For the text-containing cell, return its midpoint in (x, y) coordinate format. 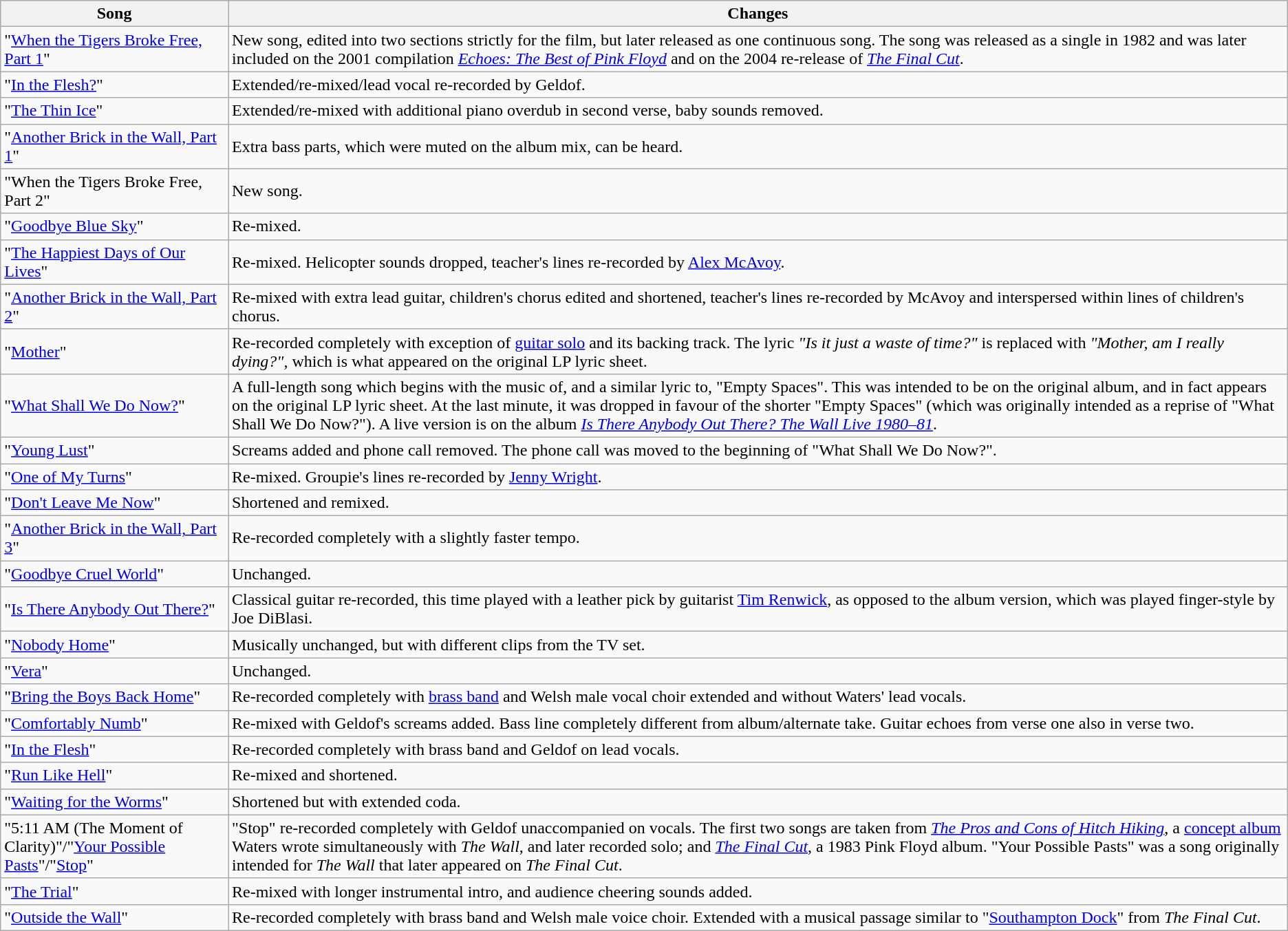
"When the Tigers Broke Free, Part 2" (114, 191)
Re-recorded completely with brass band and Geldof on lead vocals. (758, 749)
"Another Brick in the Wall, Part 1" (114, 146)
"Bring the Boys Back Home" (114, 697)
"What Shall We Do Now?" (114, 405)
Re-recorded completely with a slightly faster tempo. (758, 538)
Changes (758, 14)
"Another Brick in the Wall, Part 2" (114, 307)
"Waiting for the Worms" (114, 802)
"Nobody Home" (114, 645)
"The Thin Ice" (114, 111)
"When the Tigers Broke Free, Part 1" (114, 50)
Re-mixed. (758, 226)
"The Happiest Days of Our Lives" (114, 261)
"Young Lust" (114, 450)
"Run Like Hell" (114, 775)
"Comfortably Numb" (114, 723)
"Another Brick in the Wall, Part 3" (114, 538)
"Mother" (114, 351)
"Don't Leave Me Now" (114, 503)
"Goodbye Cruel World" (114, 574)
Song (114, 14)
Shortened but with extended coda. (758, 802)
Musically unchanged, but with different clips from the TV set. (758, 645)
Re-mixed with Geldof's screams added. Bass line completely different from album/alternate take. Guitar echoes from verse one also in verse two. (758, 723)
Re-recorded completely with brass band and Welsh male vocal choir extended and without Waters' lead vocals. (758, 697)
Extra bass parts, which were muted on the album mix, can be heard. (758, 146)
"Goodbye Blue Sky" (114, 226)
"In the Flesh?" (114, 85)
Screams added and phone call removed. The phone call was moved to the beginning of "What Shall We Do Now?". (758, 450)
Extended/re-mixed/lead vocal re-recorded by Geldof. (758, 85)
"In the Flesh" (114, 749)
"Is There Anybody Out There?" (114, 610)
Re-mixed with longer instrumental intro, and audience cheering sounds added. (758, 891)
New song. (758, 191)
Shortened and remixed. (758, 503)
"One of My Turns" (114, 477)
Re-mixed. Helicopter sounds dropped, teacher's lines re-recorded by Alex McAvoy. (758, 261)
Re-recorded completely with brass band and Welsh male voice choir. Extended with a musical passage similar to "Southampton Dock" from The Final Cut. (758, 917)
Extended/re-mixed with additional piano overdub in second verse, baby sounds removed. (758, 111)
"The Trial" (114, 891)
"Outside the Wall" (114, 917)
"5:11 AM (The Moment of Clarity)"/"Your Possible Pasts"/"Stop" (114, 846)
"Vera" (114, 671)
Re-mixed. Groupie's lines re-recorded by Jenny Wright. (758, 477)
Re-mixed and shortened. (758, 775)
